For the text-containing cell, return its midpoint in [X, Y] coordinate format. 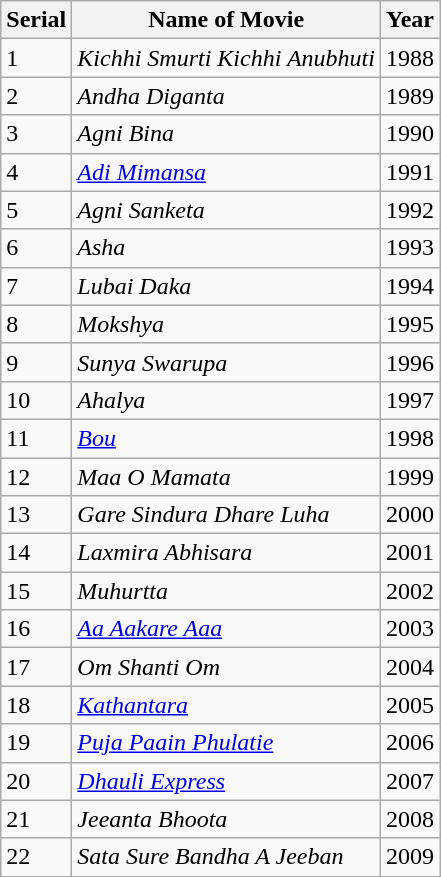
2008 [410, 819]
20 [36, 781]
18 [36, 705]
Aa Aakare Aaa [226, 629]
Muhurtta [226, 591]
2 [36, 96]
1993 [410, 248]
Asha [226, 248]
2001 [410, 553]
9 [36, 362]
1989 [410, 96]
Year [410, 20]
2004 [410, 667]
2006 [410, 743]
1992 [410, 210]
16 [36, 629]
Serial [36, 20]
Agni Bina [226, 134]
Ahalya [226, 400]
12 [36, 477]
2009 [410, 857]
1999 [410, 477]
Lubai Daka [226, 286]
4 [36, 172]
1996 [410, 362]
Mokshya [226, 324]
2000 [410, 515]
Laxmira Abhisara [226, 553]
Maa O Mamata [226, 477]
2005 [410, 705]
1991 [410, 172]
Andha Diganta [226, 96]
Name of Movie [226, 20]
Bou [226, 438]
14 [36, 553]
11 [36, 438]
7 [36, 286]
Adi Mimansa [226, 172]
1990 [410, 134]
5 [36, 210]
15 [36, 591]
3 [36, 134]
6 [36, 248]
Jeeanta Bhoota [226, 819]
Gare Sindura Dhare Luha [226, 515]
Puja Paain Phulatie [226, 743]
Dhauli Express [226, 781]
Om Shanti Om [226, 667]
1998 [410, 438]
1997 [410, 400]
Sunya Swarupa [226, 362]
21 [36, 819]
1 [36, 58]
19 [36, 743]
2002 [410, 591]
Agni Sanketa [226, 210]
Kichhi Smurti Kichhi Anubhuti [226, 58]
8 [36, 324]
1988 [410, 58]
2007 [410, 781]
1994 [410, 286]
10 [36, 400]
Kathantara [226, 705]
2003 [410, 629]
1995 [410, 324]
13 [36, 515]
Sata Sure Bandha A Jeeban [226, 857]
17 [36, 667]
22 [36, 857]
